Scan for the cell matching the given text and deliver its (X, Y) coordinate at center. 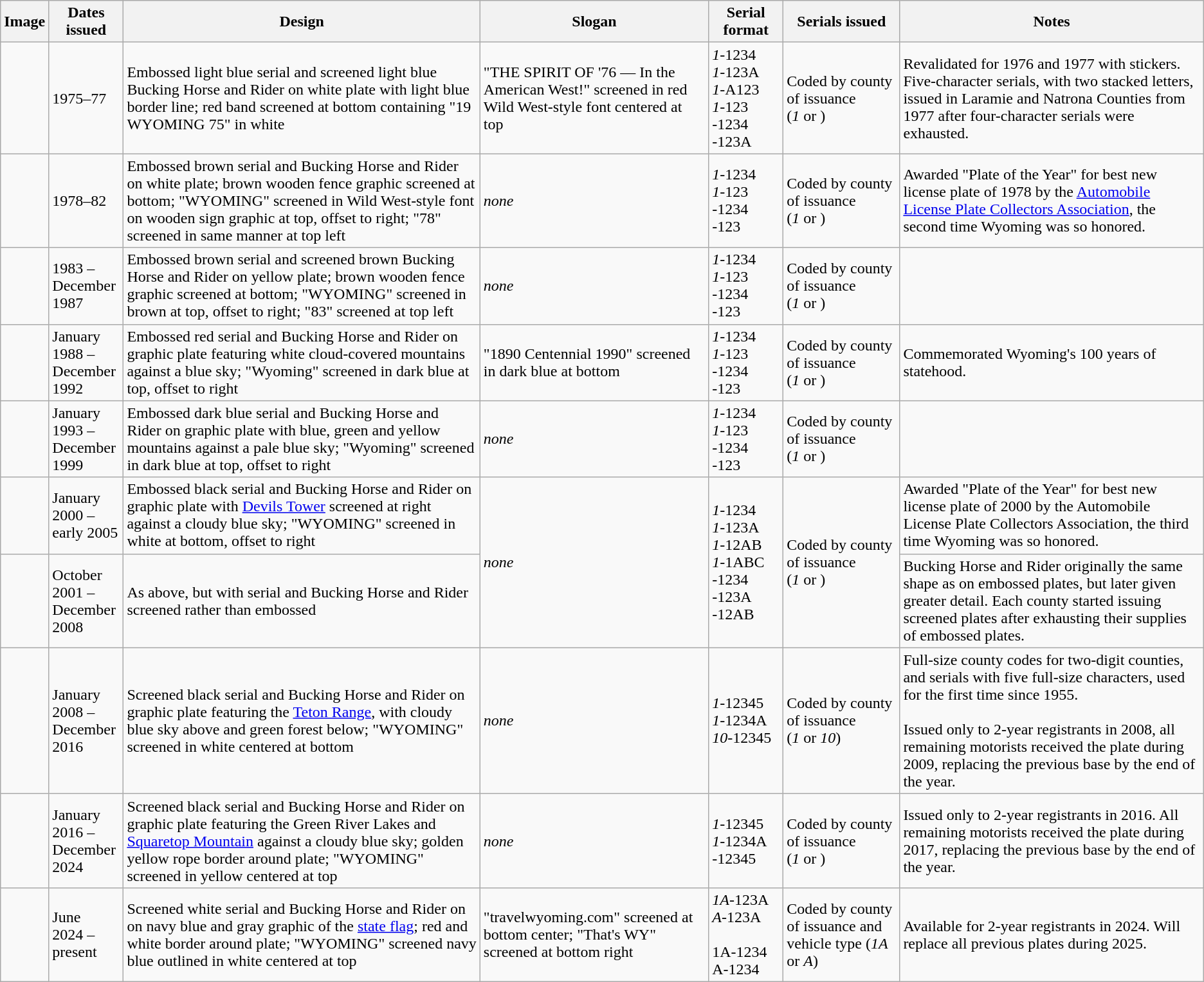
"1890 Centennial 1990" screened in dark blue at bottom (594, 363)
Serials issued (841, 22)
Notes (1052, 22)
Slogan (594, 22)
January 1988 – December 1992 (86, 363)
Coded by county of issuance and vehicle type (1A or A) (841, 934)
As above, but with serial and Bucking Horse and Rider screened rather than embossed (302, 601)
Image (24, 22)
Available for 2-year registrants in 2024. Will replace all previous plates during 2025. (1052, 934)
1-12341-123A1-12AB1-1ABC-1234-123A-12AB (746, 562)
Design (302, 22)
Dates issued (86, 22)
January 1993 – December 1999 (86, 439)
Commemorated Wyoming's 100 years of statehood. (1052, 363)
1978–82 (86, 201)
January 2008 – December 2016 (86, 720)
1975–77 (86, 98)
January 2000 – early 2005 (86, 516)
January 2016 – December 2024 (86, 841)
1-123451-1234A10-12345 (746, 720)
1A-123AA-123A1A-1234A-1234 (746, 934)
June 2024 – present (86, 934)
"THE SPIRIT OF '76 — In the American West!" screened in red Wild West-style font centered at top (594, 98)
Serial format (746, 22)
October 2001 – December 2008 (86, 601)
"travelwyoming.com" screened at bottom center; "That's WY" screened at bottom right (594, 934)
Coded by county of issuance(1 or 10) (841, 720)
1-12341-123A1-A1231-123-1234-123A (746, 98)
1-123451-1234A-12345 (746, 841)
1983 – December 1987 (86, 286)
